Provide the (x, y) coordinate of the cell's center where the given text is located.  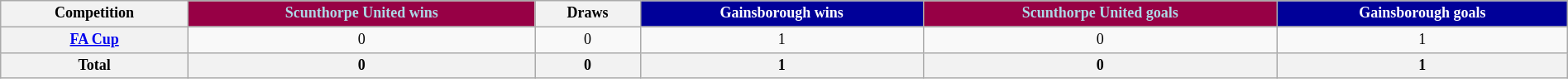
Competition (94, 13)
Draws (587, 13)
Gainsborough goals (1422, 13)
Total (94, 65)
Scunthorpe United goals (1100, 13)
Gainsborough wins (782, 13)
Scunthorpe United wins (361, 13)
FA Cup (94, 40)
